Detect which cell encompasses the target text, then output its [x, y] center coordinate. 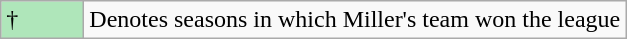
Denotes seasons in which Miller's team won the league [355, 20]
† [42, 20]
